Search for the cell housing the specified text and yield its (X, Y) center coordinate. 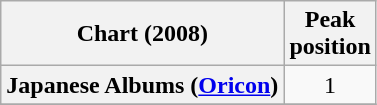
Chart (2008) (142, 34)
1 (330, 85)
Japanese Albums (Oricon) (142, 85)
Peakposition (330, 34)
